Extract the (X, Y) coordinate from the center of the cell holding the provided text.  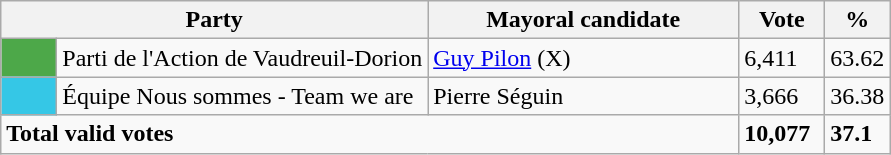
Party (214, 20)
6,411 (782, 58)
Mayoral candidate (584, 20)
Guy Pilon (X) (584, 58)
Total valid votes (370, 134)
Équipe Nous sommes - Team we are (242, 96)
Parti de l'Action de Vaudreuil-Dorion (242, 58)
3,666 (782, 96)
10,077 (782, 134)
% (858, 20)
36.38 (858, 96)
Vote (782, 20)
37.1 (858, 134)
63.62 (858, 58)
Pierre Séguin (584, 96)
